Search for the cell housing the specified text and yield its [x, y] center coordinate. 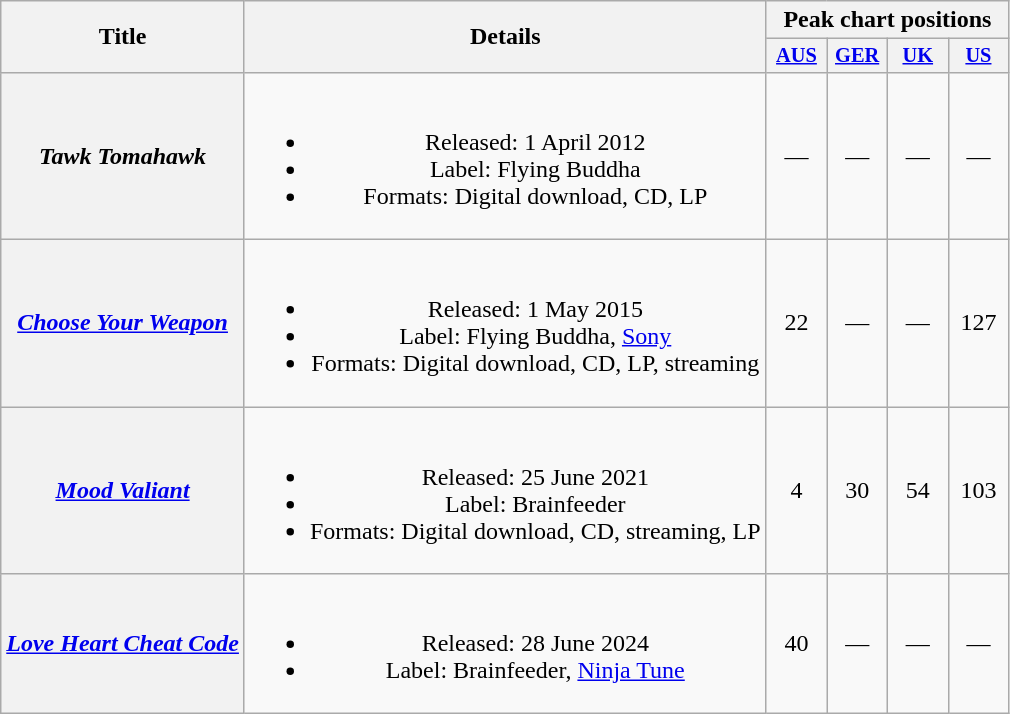
127 [978, 324]
Released: 28 June 2024Label: Brainfeeder, Ninja Tune [505, 644]
103 [978, 490]
54 [918, 490]
Released: 25 June 2021Label: BrainfeederFormats: Digital download, CD, streaming, LP [505, 490]
Peak chart positions [888, 20]
Mood Valiant [123, 490]
30 [858, 490]
4 [796, 490]
GER [858, 56]
Tawk Tomahawk [123, 156]
Choose Your Weapon [123, 324]
Title [123, 37]
AUS [796, 56]
US [978, 56]
Details [505, 37]
Released: 1 May 2015Label: Flying Buddha, SonyFormats: Digital download, CD, LP, streaming [505, 324]
40 [796, 644]
Released: 1 April 2012Label: Flying BuddhaFormats: Digital download, CD, LP [505, 156]
Love Heart Cheat Code [123, 644]
22 [796, 324]
UK [918, 56]
